For the text-containing cell, return its midpoint in [x, y] coordinate format. 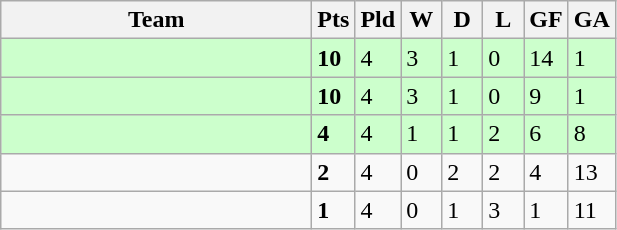
9 [546, 96]
GF [546, 20]
L [504, 20]
13 [592, 172]
Pld [378, 20]
6 [546, 134]
Pts [334, 20]
11 [592, 210]
Team [156, 20]
D [462, 20]
W [422, 20]
8 [592, 134]
14 [546, 58]
GA [592, 20]
